Locate the cell with the specified text and output its (x, y) center coordinate. 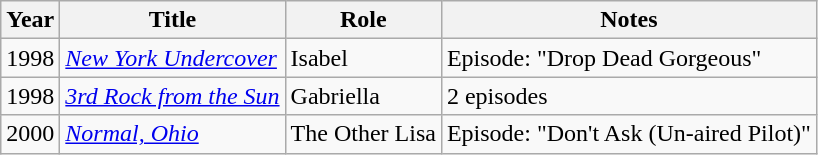
Title (172, 20)
Isabel (363, 58)
2000 (30, 134)
Year (30, 20)
The Other Lisa (363, 134)
Normal, Ohio (172, 134)
Gabriella (363, 96)
2 episodes (628, 96)
Episode: "Don't Ask (Un-aired Pilot)" (628, 134)
Episode: "Drop Dead Gorgeous" (628, 58)
Role (363, 20)
3rd Rock from the Sun (172, 96)
New York Undercover (172, 58)
Notes (628, 20)
